Find where the given text appears and provide that cell's center as (x, y) coordinate. 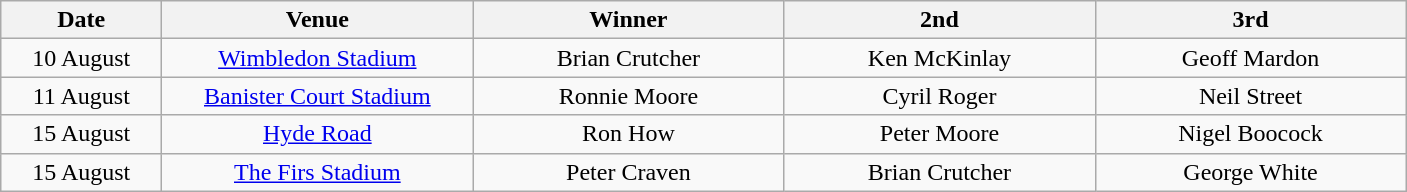
Peter Moore (940, 134)
11 August (82, 96)
Banister Court Stadium (318, 96)
3rd (1250, 20)
The Firs Stadium (318, 172)
Venue (318, 20)
10 August (82, 58)
Winner (628, 20)
Date (82, 20)
George White (1250, 172)
Cyril Roger (940, 96)
Wimbledon Stadium (318, 58)
Ronnie Moore (628, 96)
Ken McKinlay (940, 58)
2nd (940, 20)
Hyde Road (318, 134)
Ron How (628, 134)
Neil Street (1250, 96)
Peter Craven (628, 172)
Geoff Mardon (1250, 58)
Nigel Boocock (1250, 134)
